Output the (X, Y) coordinate of the center of the cell containing the given text.  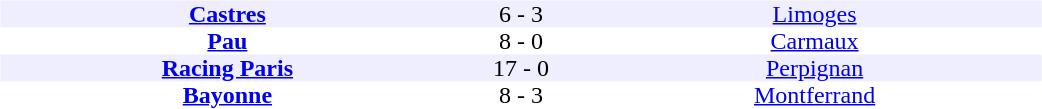
Carmaux (815, 42)
Montferrand (815, 96)
Castres (227, 14)
Pau (227, 42)
Limoges (815, 14)
Bayonne (227, 96)
17 - 0 (520, 68)
6 - 3 (520, 14)
Racing Paris (227, 68)
8 - 3 (520, 96)
Perpignan (815, 68)
8 - 0 (520, 42)
